Search for the cell housing the specified text and yield its [X, Y] center coordinate. 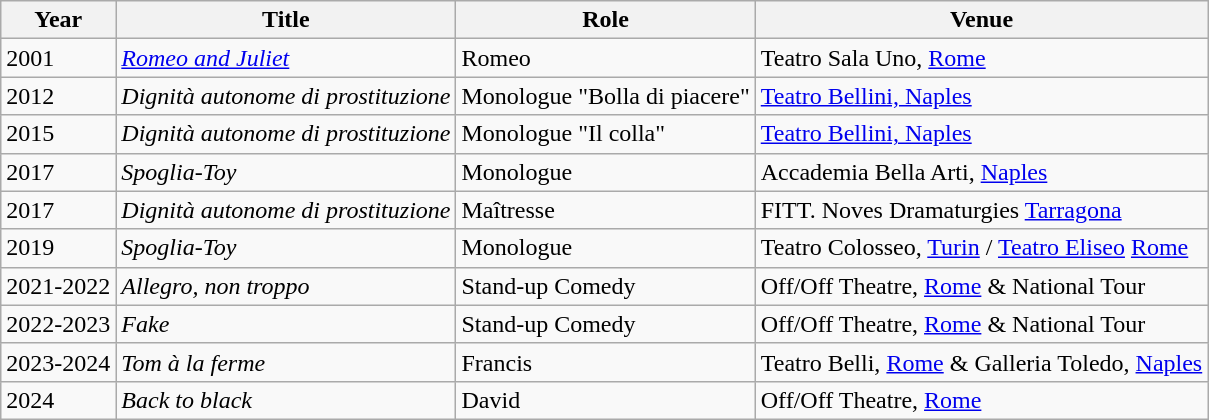
Back to black [286, 400]
Allegro, non troppo [286, 286]
Venue [982, 20]
Francis [606, 362]
2022-2023 [58, 324]
Fake [286, 324]
Title [286, 20]
Romeo and Juliet [286, 58]
Maîtresse [606, 210]
Monologue "Bolla di piacere" [606, 96]
Monologue "Il colla" [606, 134]
Year [58, 20]
Teatro Belli, Rome & Galleria Toledo, Naples [982, 362]
Role [606, 20]
Teatro Colosseo, Turin / Teatro Eliseo Rome [982, 248]
Off/Off Theatre, Rome [982, 400]
2021-2022 [58, 286]
FITT. Noves Dramaturgies Tarragona [982, 210]
2023-2024 [58, 362]
2024 [58, 400]
2012 [58, 96]
Tom à la ferme [286, 362]
Accademia Bella Arti, Naples [982, 172]
David [606, 400]
2015 [58, 134]
Romeo [606, 58]
2001 [58, 58]
2019 [58, 248]
Teatro Sala Uno, Rome [982, 58]
